Determine the (X, Y) coordinate at the center of the cell enclosing the given text.  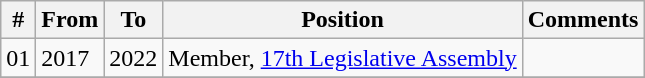
From (70, 20)
Position (342, 20)
# (18, 20)
To (134, 20)
2022 (134, 58)
01 (18, 58)
2017 (70, 58)
Member, 17th Legislative Assembly (342, 58)
Comments (583, 20)
